Pinpoint the cell where the given text exists, returning its (X, Y) midpoint coordinate. 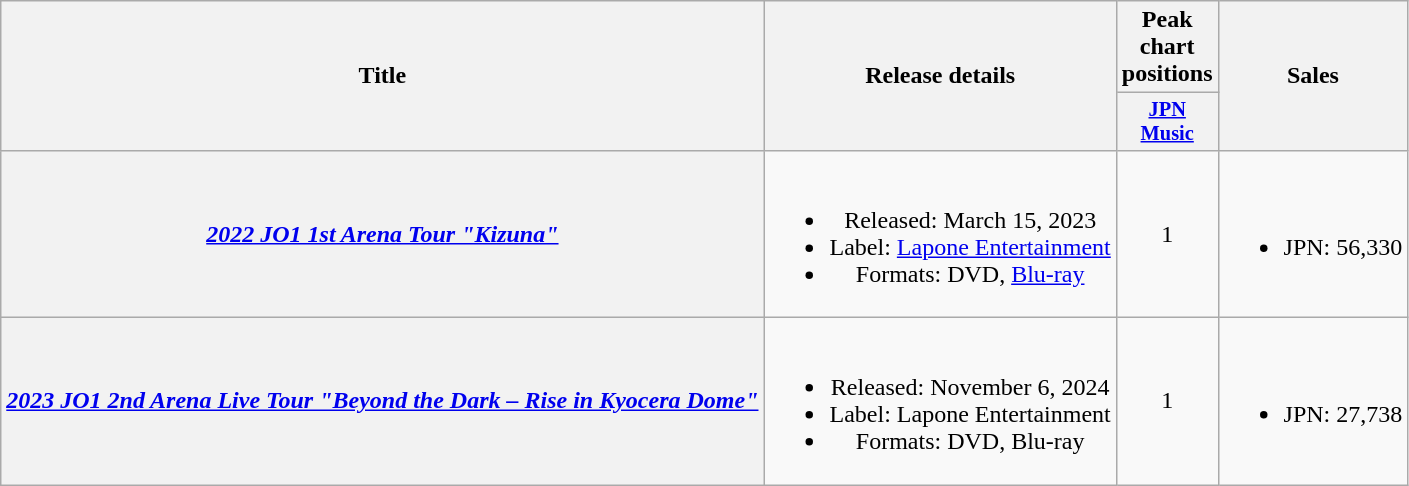
JPN: 27,738 (1313, 402)
2023 JO1 2nd Arena Live Tour "Beyond the Dark – Rise in Kyocera Dome" (382, 402)
Title (382, 76)
Sales (1313, 76)
2022 JO1 1st Arena Tour "Kizuna" (382, 234)
JPN: 56,330 (1313, 234)
JPNMusic (1167, 122)
Released: March 15, 2023 Label: Lapone EntertainmentFormats: DVD, Blu-ray (940, 234)
Peak chart positions (1167, 47)
Release details (940, 76)
Released: November 6, 2024 Label: Lapone EntertainmentFormats: DVD, Blu-ray (940, 402)
